Return the [x, y] coordinate for the center point of the cell that contains the specified text.  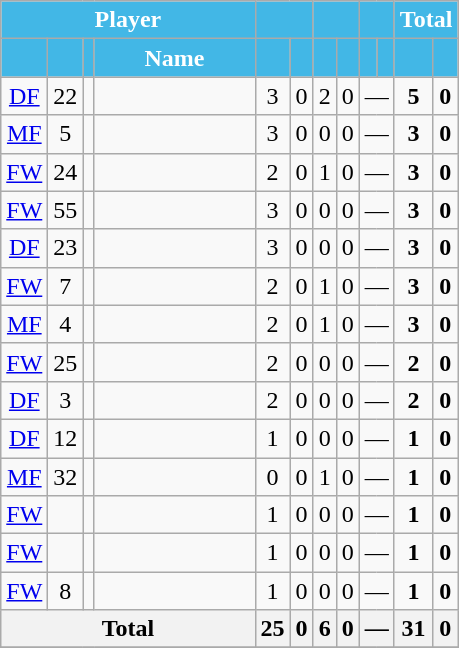
22 [66, 96]
32 [66, 477]
7 [66, 286]
8 [66, 591]
6 [324, 629]
24 [66, 172]
4 [66, 324]
55 [66, 210]
Name [174, 58]
12 [66, 438]
31 [413, 629]
Player [128, 20]
23 [66, 248]
